Detect which cell encompasses the target text, then output its [x, y] center coordinate. 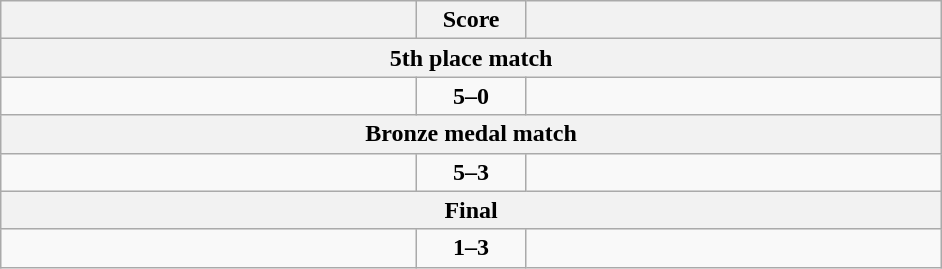
Final [472, 210]
Score [472, 20]
5–3 [472, 172]
Bronze medal match [472, 134]
5–0 [472, 96]
1–3 [472, 248]
5th place match [472, 58]
